Detect which cell encompasses the target text, then output its (X, Y) center coordinate. 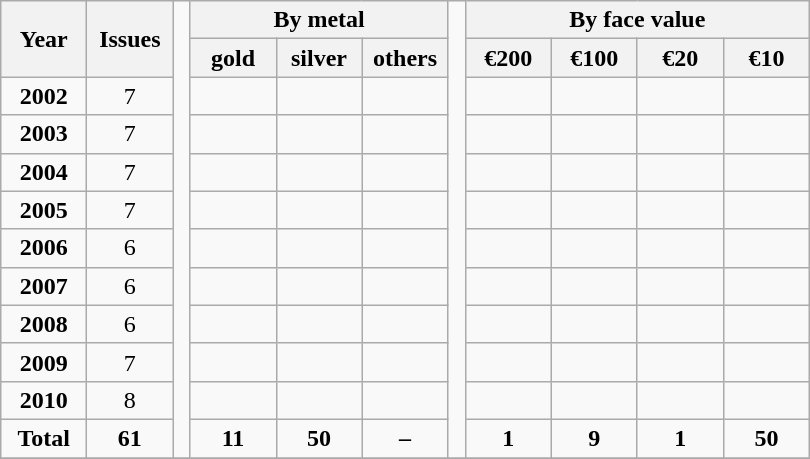
€10 (766, 58)
8 (130, 400)
silver (319, 58)
2003 (44, 134)
2005 (44, 210)
11 (233, 438)
– (405, 438)
2010 (44, 400)
2004 (44, 172)
€20 (680, 58)
9 (594, 438)
2008 (44, 324)
gold (233, 58)
2002 (44, 96)
€200 (508, 58)
2006 (44, 248)
By face value (637, 20)
Total (44, 438)
Year (44, 39)
Issues (130, 39)
2007 (44, 286)
others (405, 58)
61 (130, 438)
2009 (44, 362)
€100 (594, 58)
By metal (319, 20)
